From the cell containing the given text, extract its center point as (x, y) coordinate. 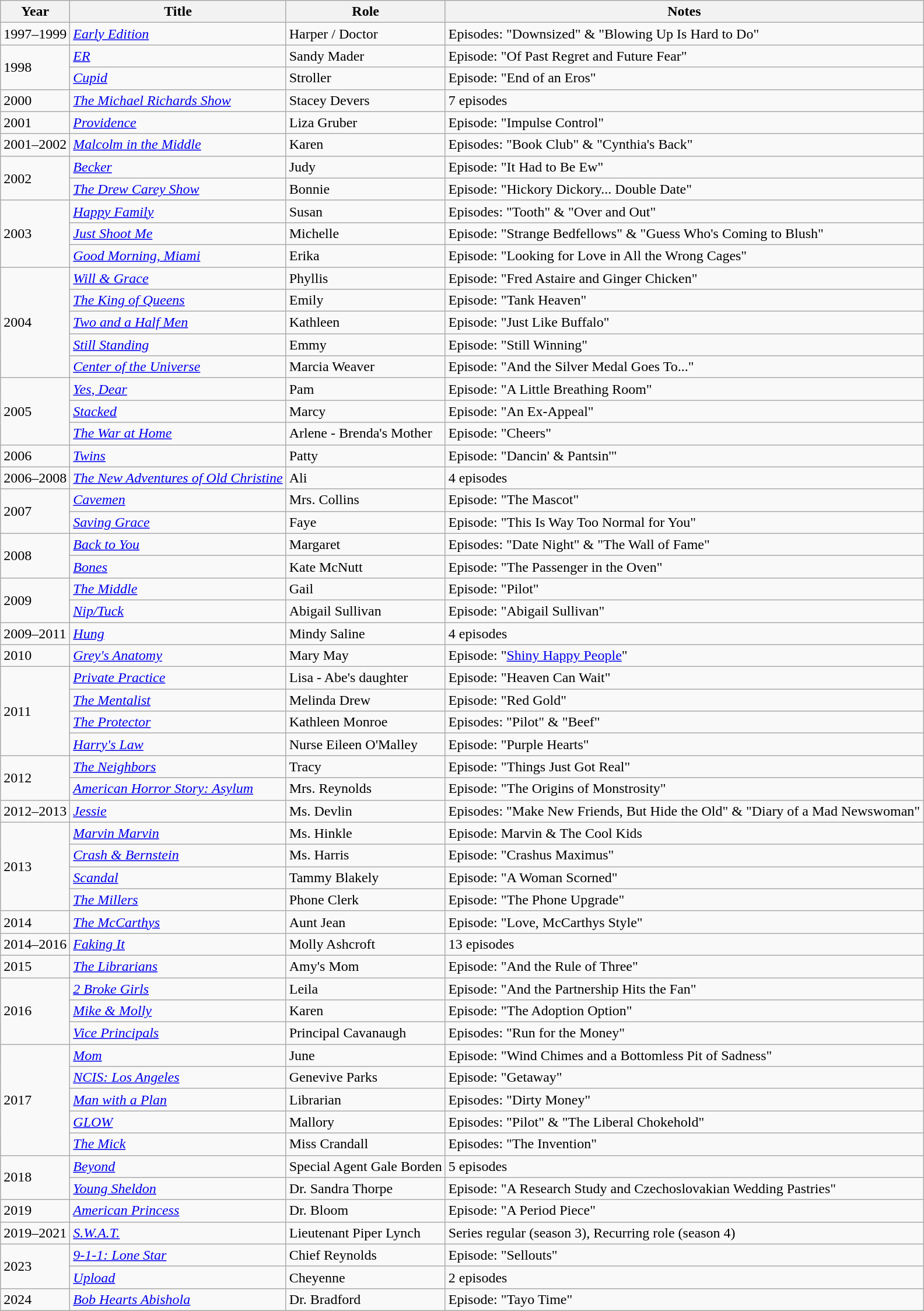
Stroller (365, 78)
Leila (365, 989)
2024 (35, 1299)
2005 (35, 411)
1998 (35, 67)
Faking It (178, 944)
Still Standing (178, 345)
S.W.A.T. (178, 1233)
2010 (35, 656)
Harry's Law (178, 744)
Scandal (178, 878)
Early Edition (178, 34)
Emmy (365, 345)
Becker (178, 167)
Erika (365, 256)
Phyllis (365, 278)
2023 (35, 1266)
Episode: "Abigail Sullivan" (684, 611)
Tammy Blakely (365, 878)
Abigail Sullivan (365, 611)
2001 (35, 123)
Episode: "Sellouts" (684, 1255)
The Michael Richards Show (178, 100)
Episode: "Pilot" (684, 589)
Lisa - Abe's daughter (365, 678)
Episode: "The Adoption Option" (684, 1011)
2014 (35, 922)
Margaret (365, 544)
Tracy (365, 767)
Bob Hearts Abishola (178, 1299)
Back to You (178, 544)
Series regular (season 3), Recurring role (season 4) (684, 1233)
Mary May (365, 656)
The Drew Carey Show (178, 189)
Episodes: "Book Club" & "Cynthia's Back" (684, 145)
7 episodes (684, 100)
Marcy (365, 411)
2004 (35, 323)
2019–2021 (35, 1233)
Dr. Bloom (365, 1211)
9-1-1: Lone Star (178, 1255)
Episode: "Tayo Time" (684, 1299)
Hung (178, 633)
June (365, 1055)
Episode: "Dancin' & Pantsin'" (684, 456)
Kathleen Monroe (365, 722)
2 episodes (684, 1277)
Episode: "The Passenger in the Oven" (684, 567)
Center of the Universe (178, 367)
The Mick (178, 1144)
Grey's Anatomy (178, 656)
Twins (178, 456)
Role (365, 12)
Marvin Marvin (178, 833)
Chief Reynolds (365, 1255)
Librarian (365, 1100)
Episode: "Shiny Happy People" (684, 656)
2015 (35, 966)
The War at Home (178, 433)
2006–2008 (35, 478)
Episode: "And the Silver Medal Goes To..." (684, 367)
Episode: "Fred Astaire and Ginger Chicken" (684, 278)
Pam (365, 389)
Episode: "Crashus Maximus" (684, 855)
Nurse Eileen O'Malley (365, 744)
Private Practice (178, 678)
Mrs. Reynolds (365, 789)
2019 (35, 1211)
Arlene - Brenda's Mother (365, 433)
Vice Principals (178, 1033)
Ms. Devlin (365, 811)
Mallory (365, 1122)
2001–2002 (35, 145)
Happy Family (178, 211)
Mom (178, 1055)
Episode: "The Origins of Monstrosity" (684, 789)
GLOW (178, 1122)
Episode: "The Phone Upgrade" (684, 900)
Episodes: "Downsized" & "Blowing Up Is Hard to Do" (684, 34)
Title (178, 12)
2009–2011 (35, 633)
Phone Clerk (365, 900)
Providence (178, 123)
Mrs. Collins (365, 500)
Episode: "Tank Heaven" (684, 300)
Cupid (178, 78)
Episode: "End of an Eros" (684, 78)
Crash & Bernstein (178, 855)
Episodes: "Run for the Money" (684, 1033)
13 episodes (684, 944)
Episode: "Of Past Regret and Future Fear" (684, 56)
Principal Cavanaugh (365, 1033)
Episode: "An Ex-Appeal" (684, 411)
Mindy Saline (365, 633)
2011 (35, 711)
Nip/Tuck (178, 611)
The Librarians (178, 966)
Lieutenant Piper Lynch (365, 1233)
Melinda Drew (365, 700)
Year (35, 12)
Cavemen (178, 500)
Sandy Mader (365, 56)
Marcia Weaver (365, 367)
Harper / Doctor (365, 34)
Episode: Marvin & The Cool Kids (684, 833)
Bonnie (365, 189)
2013 (35, 866)
Judy (365, 167)
Aunt Jean (365, 922)
Episode: "It Had to Be Ew" (684, 167)
Gail (365, 589)
Episode: "This Is Way Too Normal for You" (684, 522)
The McCarthys (178, 922)
2016 (35, 1011)
Ms. Harris (365, 855)
Michelle (365, 233)
Dr. Sandra Thorpe (365, 1188)
1997–1999 (35, 34)
Miss Crandall (365, 1144)
American Princess (178, 1211)
Mike & Molly (178, 1011)
Just Shoot Me (178, 233)
2017 (35, 1100)
Yes, Dear (178, 389)
Amy's Mom (365, 966)
The Mentalist (178, 700)
Liza Gruber (365, 123)
Episode: "A Period Piece" (684, 1211)
Episode: "Things Just Got Real" (684, 767)
Man with a Plan (178, 1100)
Cheyenne (365, 1277)
Episode: "Hickory Dickory... Double Date" (684, 189)
Episode: "A Research Study and Czechoslovakian Wedding Pastries" (684, 1188)
Beyond (178, 1166)
Faye (365, 522)
Episodes: "Pilot" & "Beef" (684, 722)
Episode: "Just Like Buffalo" (684, 323)
2007 (35, 511)
Episode: "Red Gold" (684, 700)
5 episodes (684, 1166)
2009 (35, 600)
Molly Ashcroft (365, 944)
Kathleen (365, 323)
The Millers (178, 900)
Episodes: "Dirty Money" (684, 1100)
NCIS: Los Angeles (178, 1078)
American Horror Story: Asylum (178, 789)
Episode: "Still Winning" (684, 345)
Episodes: "Pilot" & "The Liberal Chokehold" (684, 1122)
Malcolm in the Middle (178, 145)
2002 (35, 178)
Episode: "Getaway" (684, 1078)
Susan (365, 211)
Upload (178, 1277)
Jessie (178, 811)
Episode: "Love, McCarthys Style" (684, 922)
Episode: "Wind Chimes and a Bottomless Pit of Sadness" (684, 1055)
Genevive Parks (365, 1078)
Stacey Devers (365, 100)
Patty (365, 456)
2000 (35, 100)
Bones (178, 567)
Episode: "And the Partnership Hits the Fan" (684, 989)
Episodes: "Tooth" & "Over and Out" (684, 211)
The Middle (178, 589)
Emily (365, 300)
Ms. Hinkle (365, 833)
2014–2016 (35, 944)
Two and a Half Men (178, 323)
Episodes: "Date Night" & "The Wall of Fame" (684, 544)
Good Morning, Miami (178, 256)
Episode: "A Little Breathing Room" (684, 389)
Episode: "And the Rule of Three" (684, 966)
The Neighbors (178, 767)
Saving Grace (178, 522)
2012–2013 (35, 811)
Episode: "Looking for Love in All the Wrong Cages" (684, 256)
The King of Queens (178, 300)
Young Sheldon (178, 1188)
Episode: "The Mascot" (684, 500)
Episode: "Cheers" (684, 433)
ER (178, 56)
Episode: "Purple Hearts" (684, 744)
Episode: "Strange Bedfellows" & "Guess Who's Coming to Blush" (684, 233)
2006 (35, 456)
Ali (365, 478)
2008 (35, 555)
Special Agent Gale Borden (365, 1166)
The New Adventures of Old Christine (178, 478)
Episodes: "The Invention" (684, 1144)
Episode: "Impulse Control" (684, 123)
2018 (35, 1177)
Episode: "Heaven Can Wait" (684, 678)
Stacked (178, 411)
2012 (35, 778)
2 Broke Girls (178, 989)
Dr. Bradford (365, 1299)
2003 (35, 233)
Notes (684, 12)
Episodes: "Make New Friends, But Hide the Old" & "Diary of a Mad Newswoman" (684, 811)
Will & Grace (178, 278)
Kate McNutt (365, 567)
Episode: "A Woman Scorned" (684, 878)
The Protector (178, 722)
